Return (X, Y) of the center of cell containing provided text 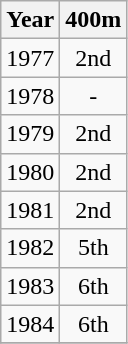
Year (30, 20)
1979 (30, 134)
- (94, 96)
1982 (30, 248)
1978 (30, 96)
1984 (30, 324)
1977 (30, 58)
5th (94, 248)
400m (94, 20)
1980 (30, 172)
1981 (30, 210)
1983 (30, 286)
